For the text-containing cell, return its midpoint in (x, y) coordinate format. 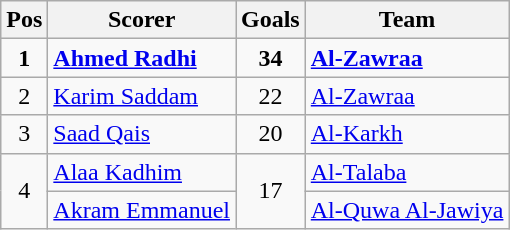
4 (24, 191)
17 (271, 191)
Scorer (142, 20)
2 (24, 96)
3 (24, 134)
Pos (24, 20)
Team (407, 20)
20 (271, 134)
Goals (271, 20)
Saad Qais (142, 134)
Akram Emmanuel (142, 210)
Alaa Kadhim (142, 172)
Karim Saddam (142, 96)
Al-Quwa Al-Jawiya (407, 210)
Al-Karkh (407, 134)
34 (271, 58)
1 (24, 58)
Al-Talaba (407, 172)
Ahmed Radhi (142, 58)
22 (271, 96)
